Identify which cell holds the provided text, then report its [x, y] central coordinate. 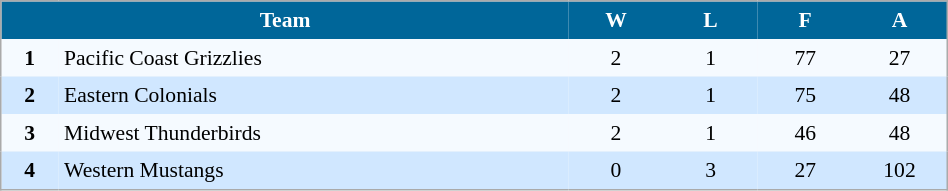
F [806, 20]
75 [806, 95]
102 [900, 171]
4 [30, 171]
0 [616, 171]
46 [806, 133]
W [616, 20]
L [710, 20]
Western Mustangs [314, 171]
A [900, 20]
77 [806, 58]
Pacific Coast Grizzlies [314, 58]
Eastern Colonials [314, 95]
Midwest Thunderbirds [314, 133]
Team [285, 20]
